Identify which cell holds the provided text, then report its [X, Y] central coordinate. 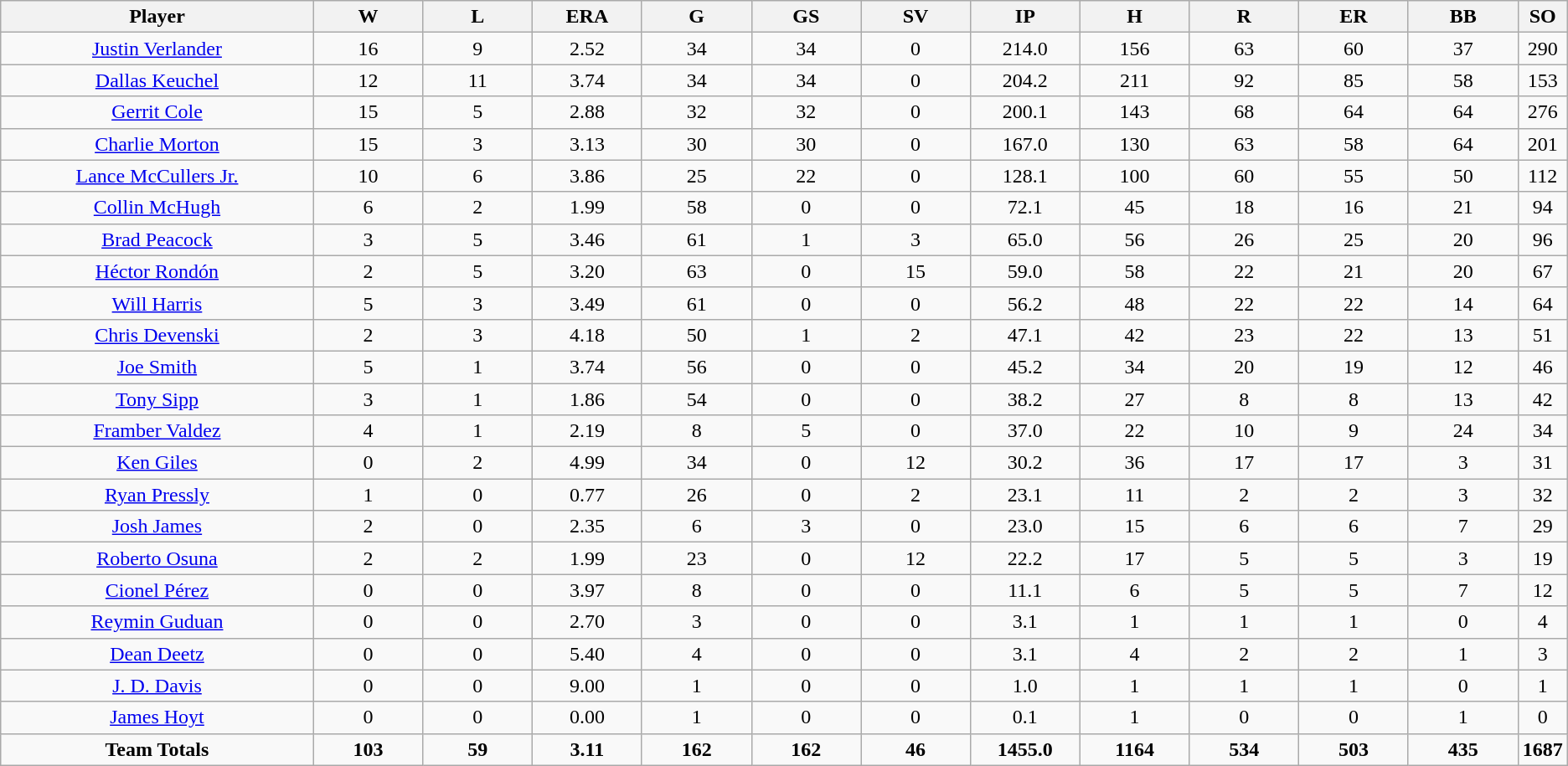
Team Totals [157, 749]
37.0 [1025, 431]
54 [697, 399]
18 [1245, 208]
2.70 [588, 622]
214.0 [1025, 49]
W [369, 17]
201 [1543, 144]
ER [1354, 17]
1687 [1543, 749]
153 [1543, 80]
503 [1354, 749]
68 [1245, 112]
5.40 [588, 654]
Ryan Pressly [157, 495]
3.20 [588, 271]
2.19 [588, 431]
94 [1543, 208]
0.77 [588, 495]
29 [1543, 527]
45 [1134, 208]
R [1245, 17]
211 [1134, 80]
22.2 [1025, 558]
85 [1354, 80]
1.0 [1025, 686]
103 [369, 749]
4.18 [588, 335]
11.1 [1025, 590]
37 [1462, 49]
2.88 [588, 112]
H [1134, 17]
143 [1134, 112]
128.1 [1025, 176]
Dallas Keuchel [157, 80]
56.2 [1025, 303]
167.0 [1025, 144]
James Hoyt [157, 717]
Charlie Morton [157, 144]
3.46 [588, 239]
67 [1543, 271]
Lance McCullers Jr. [157, 176]
130 [1134, 144]
Chris Devenski [157, 335]
2.35 [588, 527]
1164 [1134, 749]
GS [806, 17]
L [477, 17]
51 [1543, 335]
36 [1134, 463]
0.00 [588, 717]
435 [1462, 749]
100 [1134, 176]
3.13 [588, 144]
24 [1462, 431]
SV [916, 17]
Brad Peacock [157, 239]
276 [1543, 112]
Framber Valdez [157, 431]
38.2 [1025, 399]
96 [1543, 239]
156 [1134, 49]
2.52 [588, 49]
290 [1543, 49]
23.1 [1025, 495]
J. D. Davis [157, 686]
55 [1354, 176]
SO [1543, 17]
Collin McHugh [157, 208]
G [697, 17]
ERA [588, 17]
BB [1462, 17]
112 [1543, 176]
534 [1245, 749]
48 [1134, 303]
31 [1543, 463]
1455.0 [1025, 749]
200.1 [1025, 112]
3.86 [588, 176]
3.97 [588, 590]
3.11 [588, 749]
Justin Verlander [157, 49]
Josh James [157, 527]
Cionel Pérez [157, 590]
Tony Sipp [157, 399]
Ken Giles [157, 463]
59 [477, 749]
Gerrit Cole [157, 112]
72.1 [1025, 208]
Héctor Rondón [157, 271]
3.49 [588, 303]
59.0 [1025, 271]
9.00 [588, 686]
0.1 [1025, 717]
Joe Smith [157, 367]
204.2 [1025, 80]
92 [1245, 80]
4.99 [588, 463]
65.0 [1025, 239]
Dean Deetz [157, 654]
30.2 [1025, 463]
Player [157, 17]
27 [1134, 399]
45.2 [1025, 367]
Roberto Osuna [157, 558]
1.86 [588, 399]
23.0 [1025, 527]
47.1 [1025, 335]
IP [1025, 17]
Will Harris [157, 303]
Reymin Guduan [157, 622]
14 [1462, 303]
